Return the (X, Y) coordinate for the center point of the cell that contains the specified text.  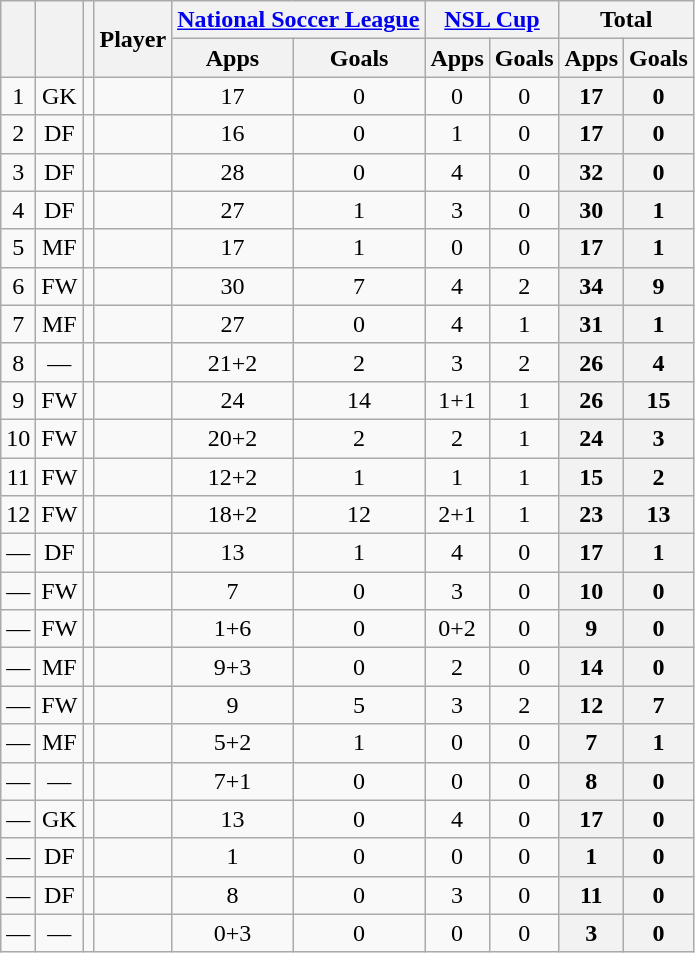
23 (591, 515)
20+2 (233, 438)
31 (591, 324)
7+1 (233, 781)
6 (18, 286)
9+3 (233, 667)
Player (133, 39)
18+2 (233, 515)
NSL Cup (492, 20)
16 (233, 134)
32 (591, 172)
28 (233, 172)
21+2 (233, 362)
1+6 (233, 629)
0+3 (233, 933)
1+1 (457, 400)
0+2 (457, 629)
National Soccer League (298, 20)
34 (591, 286)
Total (626, 20)
5+2 (233, 743)
12+2 (233, 477)
2+1 (457, 515)
